Return [X, Y] of the center of cell containing provided text 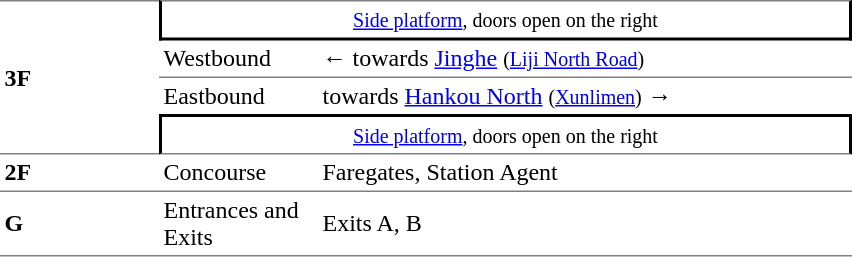
Faregates, Station Agent [585, 173]
← towards Jinghe (Liji North Road) [585, 58]
G [80, 224]
3F [80, 77]
towards Hankou North (Xunlimen) → [585, 95]
Exits A, B [585, 224]
Eastbound [238, 95]
Entrances and Exits [238, 224]
2F [80, 173]
Westbound [238, 58]
Concourse [238, 173]
